Find where the given text appears and provide that cell's center as (x, y) coordinate. 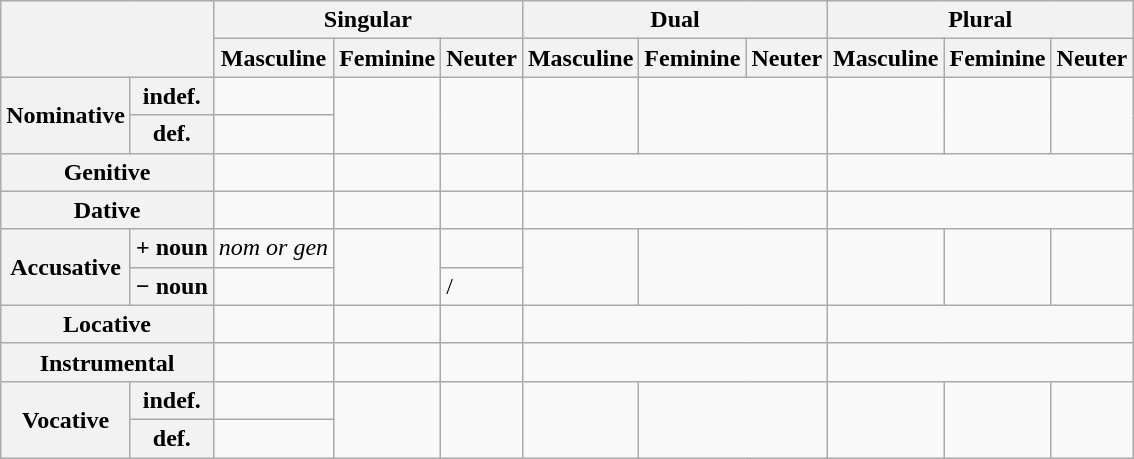
nom or gen (273, 248)
Vocative (66, 419)
Nominative (66, 115)
Dual (674, 20)
Singular (368, 20)
Plural (980, 20)
+ noun (172, 248)
Locative (108, 324)
− noun (172, 286)
/ (482, 286)
Genitive (108, 172)
Accusative (66, 267)
Instrumental (108, 362)
Dative (108, 210)
